Provide the [X, Y] coordinate of the cell's center where the given text is located.  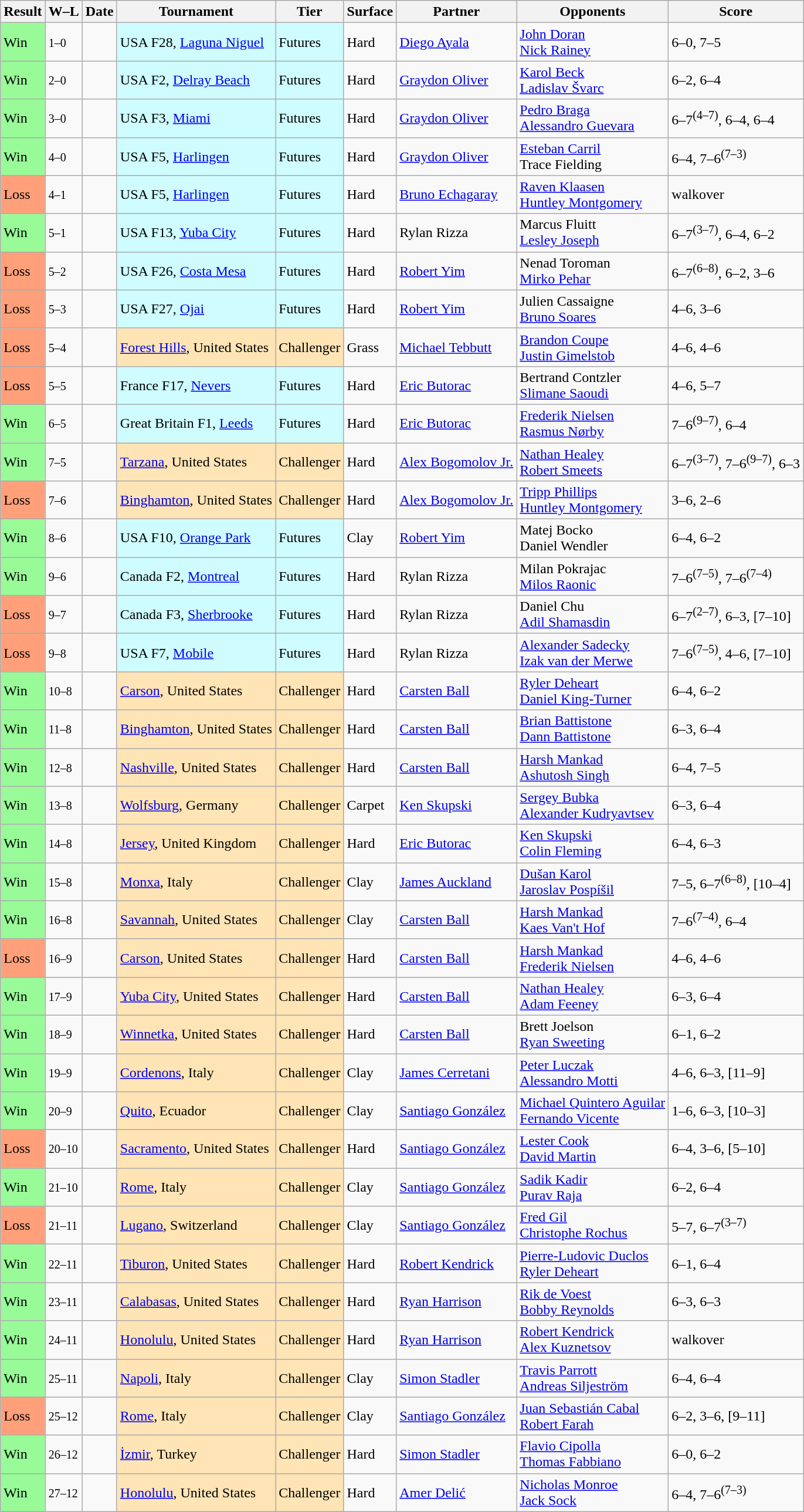
Nicholas Monroe Jack Sock [592, 1493]
Nashville, United States [196, 767]
7–6(7–5), 4–6, [7–10] [736, 652]
Tripp Phillips Huntley Montgomery [592, 500]
USA F27, Ojai [196, 309]
2–0 [63, 80]
Michael Tebbutt [456, 347]
14–8 [63, 844]
Opponents [592, 12]
İzmir, Turkey [196, 1454]
John Doran Nick Rainey [592, 42]
Ryler Deheart Daniel King-Turner [592, 691]
USA F10, Orange Park [196, 539]
Lester Cook David Martin [592, 1149]
USA F2, Delray Beach [196, 80]
Michael Quintero Aguilar Fernando Vicente [592, 1111]
1–0 [63, 42]
Travis Parrott Andreas Siljeström [592, 1378]
7–6(9–7), 6–4 [736, 424]
Savannah, United States [196, 920]
9–8 [63, 652]
Winnetka, United States [196, 1034]
USA F26, Costa Mesa [196, 271]
6–2, 3–6, [9–11] [736, 1416]
5–5 [63, 385]
5–1 [63, 232]
Karol Beck Ladislav Švarc [592, 80]
21–11 [63, 1225]
4–6, 3–6 [736, 309]
Harsh Mankad Frederik Nielsen [592, 958]
18–9 [63, 1034]
4–1 [63, 195]
6–7(3–7), 6–4, 6–2 [736, 232]
24–11 [63, 1340]
Juan Sebastián Cabal Robert Farah [592, 1416]
6–4, 6–3 [736, 844]
6–5 [63, 424]
5–7, 6–7(3–7) [736, 1225]
7–6(7–4), 6–4 [736, 920]
Milan Pokrajac Milos Raonic [592, 576]
6–0, 7–5 [736, 42]
USA F7, Mobile [196, 652]
Score [736, 12]
France F17, Nevers [196, 385]
Nenad Toroman Mirko Pehar [592, 271]
Matej Bocko Daniel Wendler [592, 539]
7–5 [63, 461]
13–8 [63, 805]
Monxa, Italy [196, 881]
Tournament [196, 12]
Diego Ayala [456, 42]
Brandon Coupe Justin Gimelstob [592, 347]
Ken Skupski [456, 805]
James Auckland [456, 881]
James Cerretani [456, 1073]
17–9 [63, 996]
Robert Kendrick [456, 1264]
6–3, 6–3 [736, 1301]
7–6 [63, 500]
Canada F2, Montreal [196, 576]
6–1, 6–2 [736, 1034]
19–9 [63, 1073]
Partner [456, 12]
Robert Kendrick Alex Kuznetsov [592, 1340]
3–0 [63, 119]
12–8 [63, 767]
6–7(4–7), 6–4, 6–4 [736, 119]
Surface [370, 12]
Raven Klaasen Huntley Montgomery [592, 195]
5–4 [63, 347]
Bruno Echagaray [456, 195]
Sacramento, United States [196, 1149]
6–1, 6–4 [736, 1264]
Harsh Mankad Kaes Van't Hof [592, 920]
Pierre-Ludovic Duclos Ryler Deheart [592, 1264]
21–10 [63, 1188]
5–2 [63, 271]
8–6 [63, 539]
25–12 [63, 1416]
Rik de Voest Bobby Reynolds [592, 1301]
Julien Cassaigne Bruno Soares [592, 309]
Brett Joelson Ryan Sweeting [592, 1034]
25–11 [63, 1378]
26–12 [63, 1454]
11–8 [63, 729]
6–4, 3–6, [5–10] [736, 1149]
Carpet [370, 805]
20–10 [63, 1149]
9–6 [63, 576]
6–7(6–8), 6–2, 3–6 [736, 271]
Nathan Healey Robert Smeets [592, 461]
Cordenons, Italy [196, 1073]
Flavio Cipolla Thomas Fabbiano [592, 1454]
Great Britain F1, Leeds [196, 424]
Pedro Braga Alessandro Guevara [592, 119]
16–9 [63, 958]
Yuba City, United States [196, 996]
W–L [63, 12]
Dušan Karol Jaroslav Pospíšil [592, 881]
20–9 [63, 1111]
Sergey Bubka Alexander Kudryavtsev [592, 805]
Quito, Ecuador [196, 1111]
23–11 [63, 1301]
USA F28, Laguna Niguel [196, 42]
4–6, 5–7 [736, 385]
7–6(7–5), 7–6(7–4) [736, 576]
15–8 [63, 881]
Tiburon, United States [196, 1264]
Forest Hills, United States [196, 347]
1–6, 6–3, [10–3] [736, 1111]
7–5, 6–7(6–8), [10–4] [736, 881]
USA F13, Yuba City [196, 232]
Nathan Healey Adam Feeney [592, 996]
Brian Battistone Dann Battistone [592, 729]
Marcus Fluitt Lesley Joseph [592, 232]
Esteban Carril Trace Fielding [592, 156]
Amer Delić [456, 1493]
Bertrand Contzler Slimane Saoudi [592, 385]
USA F3, Miami [196, 119]
Fred Gil Christophe Rochus [592, 1225]
3–6, 2–6 [736, 500]
27–12 [63, 1493]
Canada F3, Sherbrooke [196, 615]
Harsh Mankad Ashutosh Singh [592, 767]
4–6, 6–3, [11–9] [736, 1073]
6–4, 6–4 [736, 1378]
Alexander Sadecky Izak van der Merwe [592, 652]
Grass [370, 347]
Sadik Kadir Purav Raja [592, 1188]
4–0 [63, 156]
6–7(2–7), 6–3, [7–10] [736, 615]
Tier [310, 12]
Result [23, 12]
6–4, 7–5 [736, 767]
Ken Skupski Colin Fleming [592, 844]
Tarzana, United States [196, 461]
Lugano, Switzerland [196, 1225]
Peter Luczak Alessandro Motti [592, 1073]
6–7(3–7), 7–6(9–7), 6–3 [736, 461]
9–7 [63, 615]
22–11 [63, 1264]
10–8 [63, 691]
5–3 [63, 309]
Calabasas, United States [196, 1301]
Jersey, United Kingdom [196, 844]
Daniel Chu Adil Shamasdin [592, 615]
Date [100, 12]
Wolfsburg, Germany [196, 805]
Napoli, Italy [196, 1378]
6–0, 6–2 [736, 1454]
16–8 [63, 920]
Frederik Nielsen Rasmus Nørby [592, 424]
